Search for the cell housing the specified text and yield its [X, Y] center coordinate. 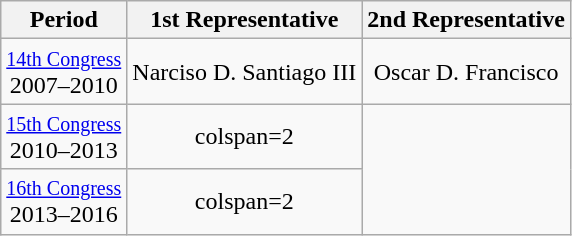
2nd Representative [466, 20]
15th Congress2010–2013 [64, 136]
Period [64, 20]
16th Congress2013–2016 [64, 202]
1st Representative [244, 20]
Narciso D. Santiago III [244, 72]
Oscar D. Francisco [466, 72]
14th Congress2007–2010 [64, 72]
